Identify which cell holds the provided text, then report its [X, Y] central coordinate. 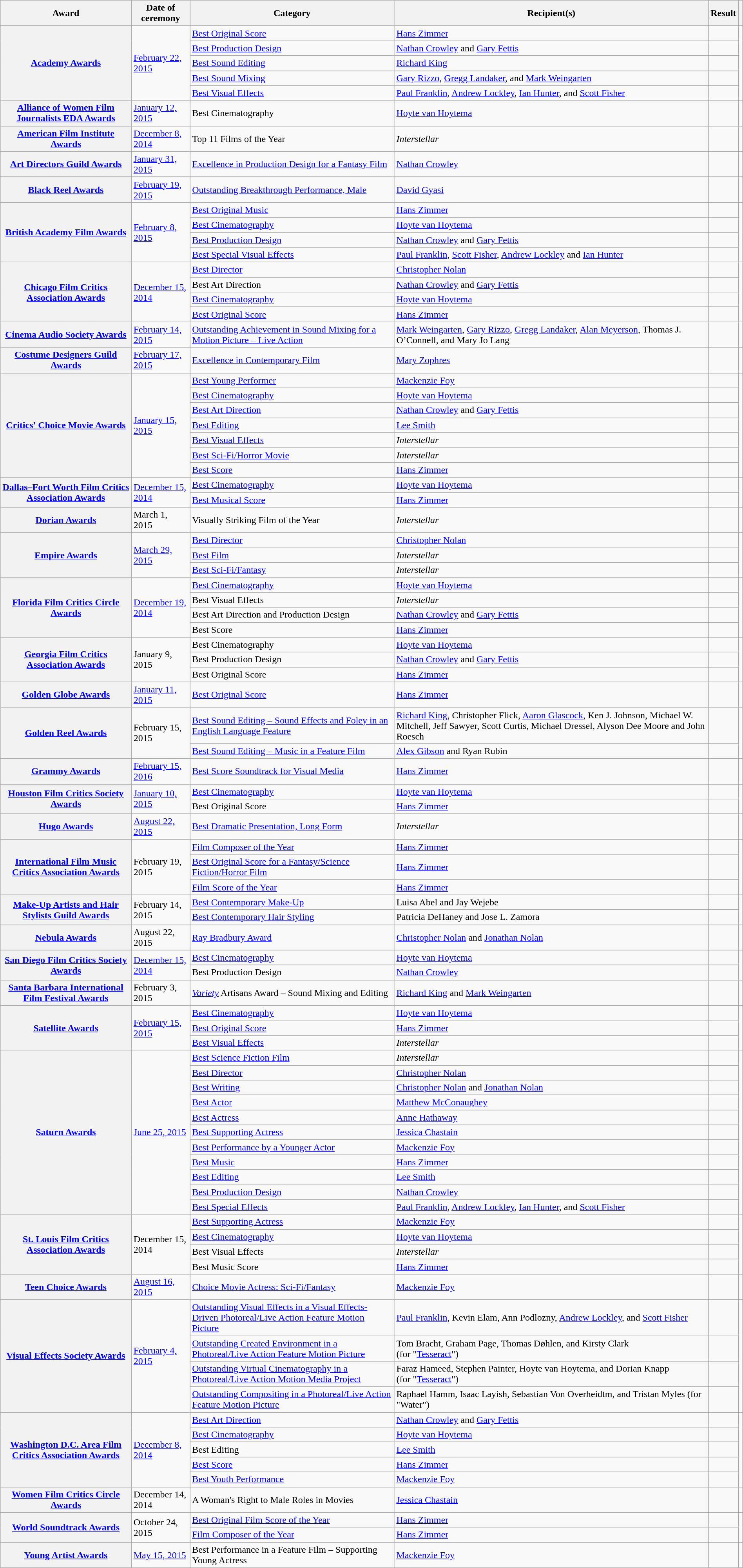
Florida Film Critics Circle Awards [66, 607]
Women Film Critics Circle Awards [66, 1499]
Costume Designers Guild Awards [66, 360]
Alliance of Women Film Journalists EDA Awards [66, 113]
Excellence in Contemporary Film [292, 360]
February 4, 2015 [161, 1356]
Tom Bracht, Graham Page, Thomas Døhlen, and Kirsty Clark (for "Tesseract") [551, 1348]
Best Original Score for a Fantasy/Science Fiction/Horror Film [292, 867]
Outstanding Virtual Cinematography in a Photoreal/Live Action Motion Media Project [292, 1374]
Outstanding Achievement in Sound Mixing for a Motion Picture – Live Action [292, 335]
Best Science Fiction Film [292, 1057]
Teen Choice Awards [66, 1287]
British Academy Film Awards [66, 232]
Outstanding Breakthrough Performance, Male [292, 190]
Empire Awards [66, 555]
Faraz Hameed, Stephen Painter, Hoyte van Hoytema, and Dorian Knapp (for "Tesseract") [551, 1374]
Dorian Awards [66, 520]
Gary Rizzo, Gregg Landaker, and Mark Weingarten [551, 78]
January 31, 2015 [161, 164]
Best Special Effects [292, 1207]
Cinema Audio Society Awards [66, 335]
Best Sound Editing – Sound Effects and Foley in an English Language Feature [292, 725]
Raphael Hamm, Isaac Layish, Sebastian Von Overheidtm, and Tristan Myles (for "Water") [551, 1400]
Outstanding Visual Effects in a Visual Effects-Driven Photoreal/Live Action Feature Motion Picture [292, 1317]
Best Music Score [292, 1266]
February 15, 2016 [161, 771]
Best Youth Performance [292, 1479]
Result [723, 13]
Satellite Awards [66, 1028]
Best Young Performer [292, 380]
Art Directors Guild Awards [66, 164]
Black Reel Awards [66, 190]
A Woman's Right to Male Roles in Movies [292, 1499]
Best Actor [292, 1103]
February 17, 2015 [161, 360]
Best Original Music [292, 210]
Anne Hathaway [551, 1117]
Saturn Awards [66, 1132]
May 15, 2015 [161, 1555]
February 22, 2015 [161, 63]
Visual Effects Society Awards [66, 1356]
Alex Gibson and Ryan Rubin [551, 751]
Best Sci-Fi/Horror Movie [292, 455]
Outstanding Created Environment in a Photoreal/Live Action Feature Motion Picture [292, 1348]
Best Contemporary Make-Up [292, 902]
Mary Zophres [551, 360]
David Gyasi [551, 190]
Hugo Awards [66, 827]
Excellence in Production Design for a Fantasy Film [292, 164]
Grammy Awards [66, 771]
Matthew McConaughey [551, 1103]
Date of ceremony [161, 13]
International Film Music Critics Association Awards [66, 867]
Chicago Film Critics Association Awards [66, 292]
Richard King [551, 63]
Best Sound Editing – Music in a Feature Film [292, 751]
December 19, 2014 [161, 607]
Best Art Direction and Production Design [292, 615]
Choice Movie Actress: Sci-Fi/Fantasy [292, 1287]
Category [292, 13]
American Film Institute Awards [66, 139]
Best Performance by a Younger Actor [292, 1147]
Recipient(s) [551, 13]
San Diego Film Critics Society Awards [66, 965]
February 8, 2015 [161, 232]
Variety Artisans Award – Sound Mixing and Editing [292, 993]
Top 11 Films of the Year [292, 139]
Luisa Abel and Jay Wejebe [551, 902]
Best Sound Mixing [292, 78]
Best Original Film Score of the Year [292, 1520]
December 14, 2014 [161, 1499]
Visually Striking Film of the Year [292, 520]
October 24, 2015 [161, 1527]
Best Contemporary Hair Styling [292, 917]
January 15, 2015 [161, 425]
January 9, 2015 [161, 660]
Film Score of the Year [292, 887]
Outstanding Compositing in a Photoreal/Live Action Feature Motion Picture [292, 1400]
January 12, 2015 [161, 113]
Nebula Awards [66, 937]
Houston Film Critics Society Awards [66, 799]
St. Louis Film Critics Association Awards [66, 1244]
World Soundtrack Awards [66, 1527]
March 29, 2015 [161, 555]
Academy Awards [66, 63]
Golden Reel Awards [66, 733]
Dallas–Fort Worth Film Critics Association Awards [66, 492]
Richard King and Mark Weingarten [551, 993]
Best Actress [292, 1117]
Ray Bradbury Award [292, 937]
Best Film [292, 555]
Best Sci-Fi/Fantasy [292, 570]
August 16, 2015 [161, 1287]
Paul Franklin, Scott Fisher, Andrew Lockley and Ian Hunter [551, 255]
March 1, 2015 [161, 520]
Best Musical Score [292, 500]
Golden Globe Awards [66, 695]
Santa Barbara International Film Festival Awards [66, 993]
Best Music [292, 1162]
Award [66, 13]
January 11, 2015 [161, 695]
Georgia Film Critics Association Awards [66, 660]
Washington D.C. Area Film Critics Association Awards [66, 1450]
Patricia DeHaney and Jose L. Zamora [551, 917]
June 25, 2015 [161, 1132]
Make-Up Artists and Hair Stylists Guild Awards [66, 910]
Best Performance in a Feature Film – Supporting Young Actress [292, 1555]
Best Writing [292, 1088]
Best Dramatic Presentation, Long Form [292, 827]
Best Special Visual Effects [292, 255]
February 3, 2015 [161, 993]
Best Score Soundtrack for Visual Media [292, 771]
Best Sound Editing [292, 63]
Young Artist Awards [66, 1555]
January 10, 2015 [161, 799]
Paul Franklin, Kevin Elam, Ann Podlozny, Andrew Lockley, and Scott Fisher [551, 1317]
Mark Weingarten, Gary Rizzo, Gregg Landaker, Alan Meyerson, Thomas J. O’Connell, and Mary Jo Lang [551, 335]
Critics' Choice Movie Awards [66, 425]
